Provide the (x, y) coordinate of the cell's center where the given text is located.  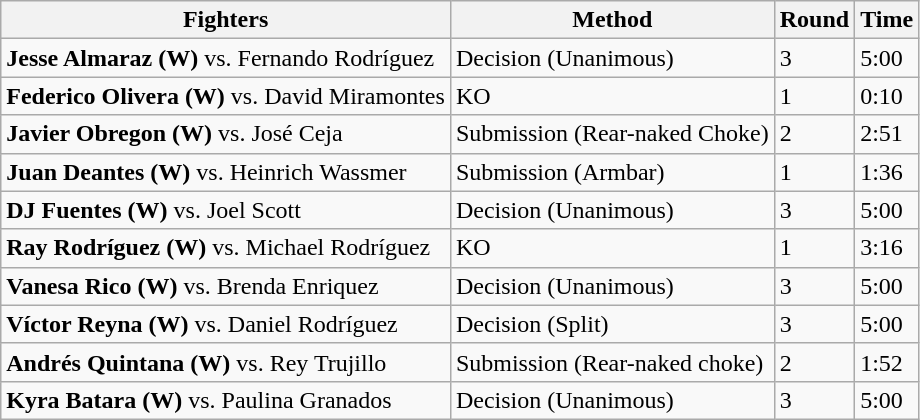
Kyra Batara (W) vs. Paulina Granados (226, 400)
Javier Obregon (W) vs. José Ceja (226, 134)
3:16 (887, 248)
DJ Fuentes (W) vs. Joel Scott (226, 210)
1:36 (887, 172)
Vanesa Rico (W) vs. Brenda Enriquez (226, 286)
Víctor Reyna (W) vs. Daniel Rodríguez (226, 324)
2:51 (887, 134)
Method (612, 20)
Submission (Rear-naked choke) (612, 362)
Submission (Rear-naked Choke) (612, 134)
Fighters (226, 20)
Andrés Quintana (W) vs. Rey Trujillo (226, 362)
0:10 (887, 96)
Juan Deantes (W) vs. Heinrich Wassmer (226, 172)
1:52 (887, 362)
Jesse Almaraz (W) vs. Fernando Rodríguez (226, 58)
Ray Rodríguez (W) vs. Michael Rodríguez (226, 248)
Decision (Split) (612, 324)
Submission (Armbar) (612, 172)
Time (887, 20)
Round (814, 20)
Federico Olivera (W) vs. David Miramontes (226, 96)
